For the text-containing cell, return its midpoint in (x, y) coordinate format. 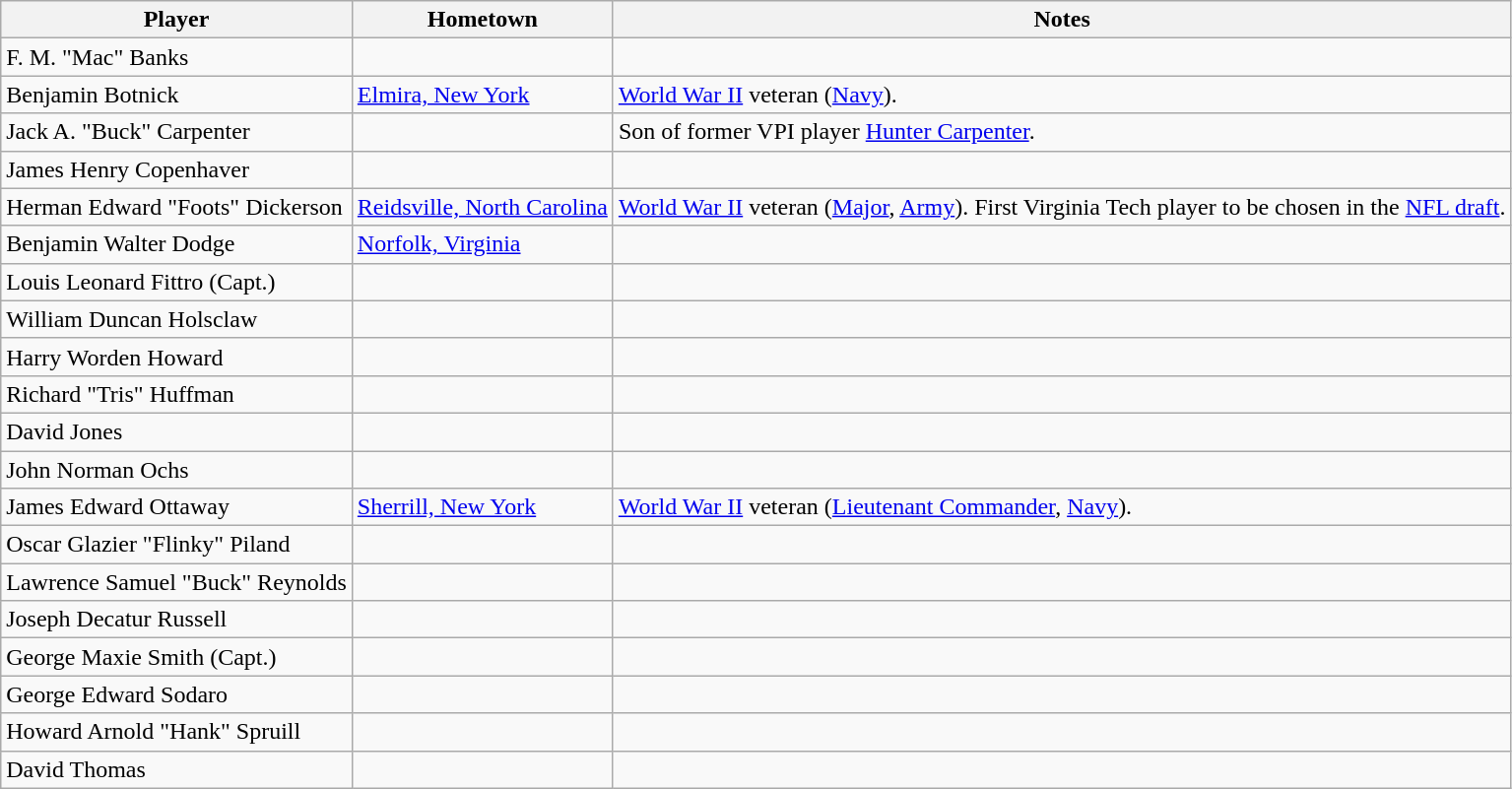
Howard Arnold "Hank" Spruill (177, 732)
Harry Worden Howard (177, 357)
Son of former VPI player Hunter Carpenter. (1062, 132)
Herman Edward "Foots" Dickerson (177, 207)
Oscar Glazier "Flinky" Piland (177, 545)
Hometown (483, 20)
Louis Leonard Fittro (Capt.) (177, 282)
Sherrill, New York (483, 507)
James Henry Copenhaver (177, 169)
William Duncan Holsclaw (177, 319)
Richard "Tris" Huffman (177, 394)
World War II veteran (Navy). (1062, 95)
Jack A. "Buck" Carpenter (177, 132)
David Thomas (177, 769)
George Edward Sodaro (177, 694)
David Jones (177, 431)
George Maxie Smith (Capt.) (177, 657)
John Norman Ochs (177, 470)
Benjamin Botnick (177, 95)
Benjamin Walter Dodge (177, 244)
Norfolk, Virginia (483, 244)
World War II veteran (Major, Army). First Virginia Tech player to be chosen in the NFL draft. (1062, 207)
Elmira, New York (483, 95)
Notes (1062, 20)
World War II veteran (Lieutenant Commander, Navy). (1062, 507)
Reidsville, North Carolina (483, 207)
Player (177, 20)
Lawrence Samuel "Buck" Reynolds (177, 582)
James Edward Ottaway (177, 507)
F. M. "Mac" Banks (177, 57)
Joseph Decatur Russell (177, 620)
